Capture the cell that displays the provided text and extract its [x, y] central coordinate. 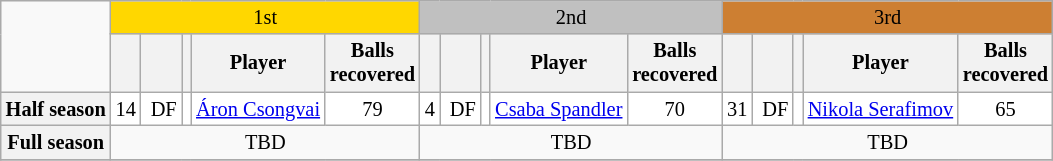
Half season [56, 109]
Áron Csongvai [258, 109]
Full season [56, 142]
4 [430, 109]
2nd [571, 17]
1st [266, 17]
14 [126, 109]
70 [674, 109]
79 [372, 109]
Nikola Serafimov [880, 109]
Csaba Spandler [558, 109]
3rd [888, 17]
65 [1006, 109]
31 [737, 109]
